Return the (x, y) coordinate for the center point of the cell that contains the specified text.  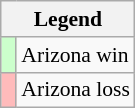
Arizona win (76, 55)
Legend (68, 19)
Arizona loss (76, 90)
